Scan for the cell matching the given text and deliver its (X, Y) coordinate at center. 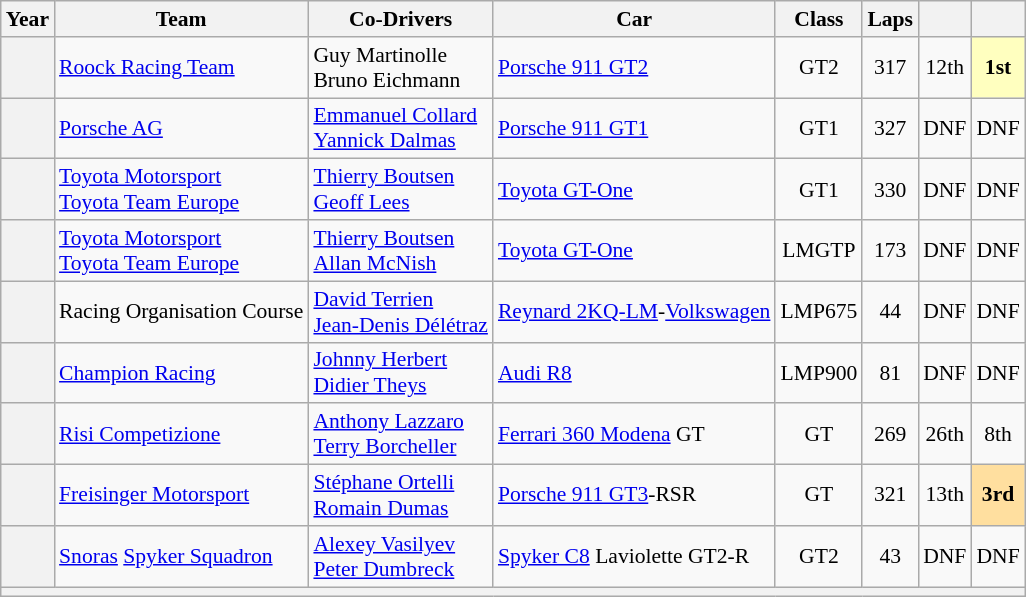
Roock Racing Team (181, 68)
321 (890, 496)
David Terrien Jean-Denis Délétraz (400, 312)
Co-Drivers (400, 19)
Snoras Spyker Squadron (181, 556)
Johnny Herbert Didier Theys (400, 372)
Alexey Vasilyev Peter Dumbreck (400, 556)
Thierry Boutsen Allan McNish (400, 250)
Team (181, 19)
317 (890, 68)
Porsche 911 GT1 (634, 128)
Car (634, 19)
3rd (998, 496)
327 (890, 128)
Thierry Boutsen Geoff Lees (400, 190)
173 (890, 250)
LMP900 (818, 372)
Freisinger Motorsport (181, 496)
Spyker C8 Laviolette GT2-R (634, 556)
Stéphane Ortelli Romain Dumas (400, 496)
26th (944, 434)
81 (890, 372)
1st (998, 68)
44 (890, 312)
LMP675 (818, 312)
Ferrari 360 Modena GT (634, 434)
Audi R8 (634, 372)
Class (818, 19)
Porsche 911 GT2 (634, 68)
Emmanuel Collard Yannick Dalmas (400, 128)
LMGTP (818, 250)
12th (944, 68)
Laps (890, 19)
Risi Competizione (181, 434)
13th (944, 496)
Porsche 911 GT3-RSR (634, 496)
Racing Organisation Course (181, 312)
Champion Racing (181, 372)
330 (890, 190)
Year (28, 19)
Reynard 2KQ-LM-Volkswagen (634, 312)
43 (890, 556)
Porsche AG (181, 128)
269 (890, 434)
8th (998, 434)
Guy Martinolle Bruno Eichmann (400, 68)
Anthony Lazzaro Terry Borcheller (400, 434)
